From the cell containing the given text, extract its center point as (X, Y) coordinate. 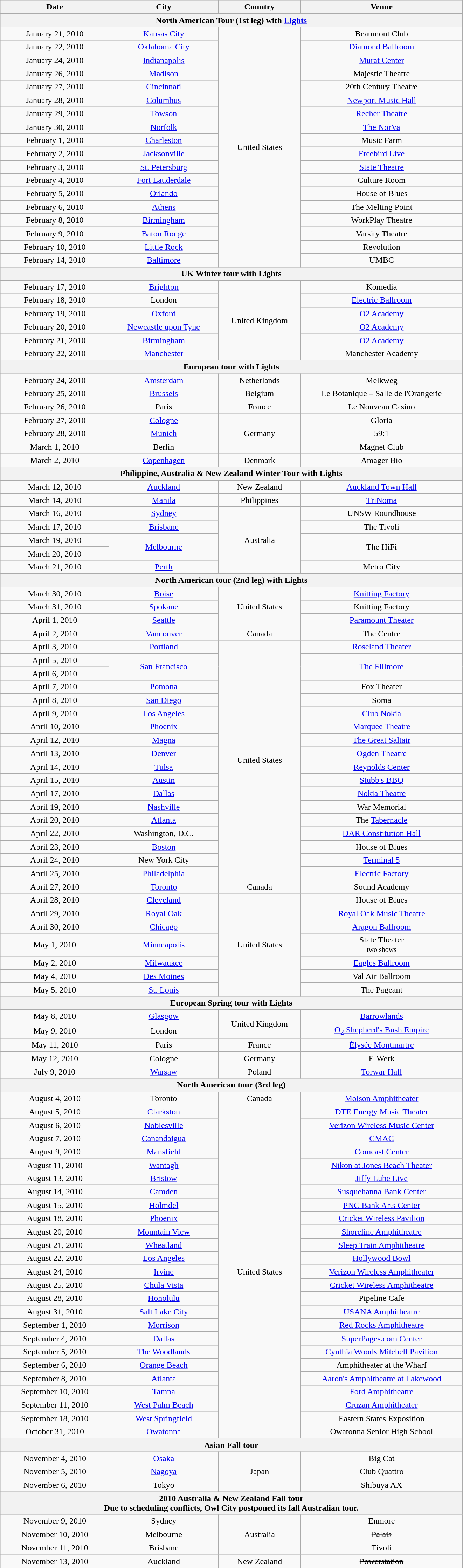
Red Rocks Amphitheatre (382, 1325)
DAR Constitution Hall (382, 834)
Newport Music Hall (382, 100)
April 9, 2010 (55, 713)
March 17, 2010 (55, 527)
DTE Energy Music Theater (382, 1112)
The NorVa (382, 127)
February 10, 2010 (55, 247)
Le Nouveau Casino (382, 407)
St. Petersburg (164, 167)
Cynthia Woods Mitchell Pavilion (382, 1352)
August 25, 2010 (55, 1285)
UK Winter tour with Lights (231, 274)
January 29, 2010 (55, 113)
Milwaukee (164, 963)
Osaka (164, 1458)
Pomona (164, 687)
February 14, 2010 (55, 260)
Clarkston (164, 1112)
2010 Australia & New Zealand Fall tourDue to scheduling conflicts, Owl City postponed its fall Australian tour. (231, 1503)
April 2, 2010 (55, 634)
Cricket Wireless Pavilion (382, 1218)
March 2, 2010 (55, 460)
August 22, 2010 (55, 1258)
Austin (164, 780)
Royal Oak (164, 913)
Mountain View (164, 1232)
April 28, 2010 (55, 900)
European tour with Lights (231, 367)
May 1, 2010 (55, 945)
Tokyo (164, 1485)
Murat Center (382, 60)
April 29, 2010 (55, 913)
Mansfield (164, 1152)
Val Air Ballroom (382, 976)
Revolution (382, 247)
Aragon Ballroom (382, 927)
Manchester (164, 353)
April 13, 2010 (55, 753)
Asian Fall tour (231, 1445)
September 18, 2010 (55, 1418)
Holmdel (164, 1205)
West Palm Beach (164, 1405)
January 24, 2010 (55, 60)
Verizon Wireless Music Center (382, 1125)
Auckland Town Hall (382, 487)
Verizon Wireless Amphitheater (382, 1272)
April 23, 2010 (55, 847)
Powerstation (382, 1561)
May 9, 2010 (55, 1030)
February 8, 2010 (55, 220)
Tampa (164, 1391)
February 19, 2010 (55, 313)
Sleep Train Amphitheatre (382, 1245)
The Melting Point (382, 207)
Pipeline Cafe (382, 1298)
Little Rock (164, 247)
UNSW Roundhouse (382, 513)
Electric Factory (382, 873)
February 18, 2010 (55, 300)
Norfolk (164, 127)
October 31, 2010 (55, 1432)
Newcastle upon Tyne (164, 327)
Eastern States Exposition (382, 1418)
War Memorial (382, 807)
Warsaw (164, 1072)
March 20, 2010 (55, 553)
Varsity Theatre (382, 234)
WorkPlay Theatre (382, 220)
Jacksonville (164, 153)
20th Century Theatre (382, 87)
Athens (164, 207)
E-Werk (382, 1058)
The Tabernacle (382, 820)
San Francisco (164, 667)
Cruzan Amphitheater (382, 1405)
Le Botanique – Salle de l'Orangerie (382, 394)
Spokane (164, 607)
July 9, 2010 (55, 1072)
Molson Amphitheater (382, 1098)
Japan (260, 1472)
Electric Ballroom (382, 300)
September 10, 2010 (55, 1391)
Towson (164, 113)
March 1, 2010 (55, 447)
Barrowlands (382, 1016)
The Tivoli (382, 527)
March 30, 2010 (55, 594)
Ogden Theatre (382, 753)
January 30, 2010 (55, 127)
Noblesville (164, 1125)
Roseland Theater (382, 647)
The Fillmore (382, 667)
March 31, 2010 (55, 607)
November 11, 2010 (55, 1548)
USANA Amphitheatre (382, 1312)
Komedia (382, 287)
Élysée Montmartre (382, 1045)
Baltimore (164, 260)
April 22, 2010 (55, 834)
Eagles Ballroom (382, 963)
May 12, 2010 (55, 1058)
SuperPages.com Center (382, 1338)
O2 Shepherd's Bush Empire (382, 1030)
Aaron's Amphitheatre at Lakewood (382, 1378)
March 16, 2010 (55, 513)
TriNoma (382, 500)
February 20, 2010 (55, 327)
April 15, 2010 (55, 780)
Brighton (164, 287)
January 28, 2010 (55, 100)
April 30, 2010 (55, 927)
West Springfield (164, 1418)
Boise (164, 594)
February 21, 2010 (55, 340)
September 11, 2010 (55, 1405)
Belgium (260, 394)
PNC Bank Arts Center (382, 1205)
Sound Academy (382, 887)
State Theatertwo shows (382, 945)
February 28, 2010 (55, 434)
April 12, 2010 (55, 740)
Madison (164, 74)
Manchester Academy (382, 353)
May 11, 2010 (55, 1045)
Recher Theatre (382, 113)
Metro City (382, 567)
Stubb's BBQ (382, 780)
Denver (164, 753)
Portland (164, 647)
Soma (382, 700)
September 5, 2010 (55, 1352)
Marquee Theatre (382, 727)
The Pageant (382, 989)
European Spring tour with Lights (231, 1003)
Big Cat (382, 1458)
Indianapolis (164, 60)
April 20, 2010 (55, 820)
Bristow (164, 1178)
Diamond Ballroom (382, 47)
Cincinnati (164, 87)
February 26, 2010 (55, 407)
February 3, 2010 (55, 167)
September 8, 2010 (55, 1378)
Cleveland (164, 900)
November 4, 2010 (55, 1458)
Nokia Theatre (382, 793)
Paramount Theater (382, 620)
April 3, 2010 (55, 647)
City (164, 7)
Munich (164, 434)
Tivoli (382, 1548)
September 1, 2010 (55, 1325)
Berlin (164, 447)
November 9, 2010 (55, 1521)
February 27, 2010 (55, 420)
August 11, 2010 (55, 1165)
Honolulu (164, 1298)
March 14, 2010 (55, 500)
August 28, 2010 (55, 1298)
Owatonna Senior High School (382, 1432)
May 2, 2010 (55, 963)
August 9, 2010 (55, 1152)
Fort Lauderdale (164, 180)
Terminal 5 (382, 860)
August 20, 2010 (55, 1232)
Magnet Club (382, 447)
April 7, 2010 (55, 687)
February 4, 2010 (55, 180)
North American Tour (1st leg) with Lights (231, 20)
Tulsa (164, 767)
April 1, 2010 (55, 620)
April 27, 2010 (55, 887)
February 9, 2010 (55, 234)
Cricket Wireless Amphitheatre (382, 1285)
Beaumont Club (382, 34)
August 18, 2010 (55, 1218)
Seattle (164, 620)
August 7, 2010 (55, 1138)
August 24, 2010 (55, 1272)
November 10, 2010 (55, 1534)
February 6, 2010 (55, 207)
Des Moines (164, 976)
The Great Saltair (382, 740)
Susquehanna Bank Center (382, 1192)
Melkweg (382, 380)
Date (55, 7)
March 12, 2010 (55, 487)
April 25, 2010 (55, 873)
Jiffy Lube Live (382, 1178)
Kansas City (164, 34)
Enmore (382, 1521)
September 6, 2010 (55, 1365)
Culture Room (382, 180)
The HiFi (382, 547)
Charleston (164, 140)
Perth (164, 567)
January 26, 2010 (55, 74)
Reynolds Center (382, 767)
Nashville (164, 807)
Netherlands (260, 380)
August 15, 2010 (55, 1205)
March 21, 2010 (55, 567)
April 8, 2010 (55, 700)
Canandaigua (164, 1138)
Gloria (382, 420)
May 8, 2010 (55, 1016)
Torwar Hall (382, 1072)
Irvine (164, 1272)
Boston (164, 847)
Club Nokia (382, 713)
Venue (382, 7)
Philippine, Australia & New Zealand Winter Tour with Lights (231, 474)
Amsterdam (164, 380)
February 25, 2010 (55, 394)
Royal Oak Music Theatre (382, 913)
February 1, 2010 (55, 140)
April 5, 2010 (55, 660)
February 2, 2010 (55, 153)
November 13, 2010 (55, 1561)
Wantagh (164, 1165)
February 5, 2010 (55, 194)
Palais (382, 1534)
UMBC (382, 260)
New York City (164, 860)
April 14, 2010 (55, 767)
Music Farm (382, 140)
Fox Theater (382, 687)
Comcast Center (382, 1152)
Chula Vista (164, 1285)
Oxford (164, 313)
CMAC (382, 1138)
Denmark (260, 460)
January 22, 2010 (55, 47)
Club Quattro (382, 1472)
Owatonna (164, 1432)
Nagoya (164, 1472)
Philippines (260, 500)
April 17, 2010 (55, 793)
August 5, 2010 (55, 1112)
Vancouver (164, 634)
Manila (164, 500)
August 13, 2010 (55, 1178)
The Woodlands (164, 1352)
April 24, 2010 (55, 860)
August 31, 2010 (55, 1312)
Philadelphia (164, 873)
February 17, 2010 (55, 287)
Copenhagen (164, 460)
59:1 (382, 434)
Glasgow (164, 1016)
August 21, 2010 (55, 1245)
Magna (164, 740)
The Centre (382, 634)
Amager Bio (382, 460)
Amphitheater at the Wharf (382, 1365)
Orange Beach (164, 1365)
August 14, 2010 (55, 1192)
August 6, 2010 (55, 1125)
Wheatland (164, 1245)
Oklahoma City (164, 47)
Nikon at Jones Beach Theater (382, 1165)
April 19, 2010 (55, 807)
August 4, 2010 (55, 1098)
November 5, 2010 (55, 1472)
Columbus (164, 100)
Washington, D.C. (164, 834)
North American tour (2nd leg) with Lights (231, 580)
Baton Rouge (164, 234)
North American tour (3rd leg) (231, 1085)
March 19, 2010 (55, 540)
January 21, 2010 (55, 34)
Majestic Theatre (382, 74)
Minneapolis (164, 945)
September 4, 2010 (55, 1338)
St. Louis (164, 989)
Poland (260, 1072)
January 27, 2010 (55, 87)
Hollywood Bowl (382, 1258)
Country (260, 7)
Brussels (164, 394)
State Theatre (382, 167)
Chicago (164, 927)
Shibuya AX (382, 1485)
Salt Lake City (164, 1312)
April 10, 2010 (55, 727)
February 22, 2010 (55, 353)
San Diego (164, 700)
Shoreline Amphitheatre (382, 1232)
February 24, 2010 (55, 380)
May 4, 2010 (55, 976)
Morrison (164, 1325)
April 6, 2010 (55, 674)
Camden (164, 1192)
November 6, 2010 (55, 1485)
Orlando (164, 194)
May 5, 2010 (55, 989)
Freebird Live (382, 153)
Ford Amphitheatre (382, 1391)
